Return the (x, y) coordinate for the center point of the cell that contains the specified text.  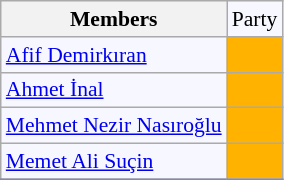
Party (255, 19)
Memet Ali Suçin (114, 162)
Mehmet Nezir Nasıroğlu (114, 126)
Afif Demirkıran (114, 55)
Ahmet İnal (114, 90)
Members (114, 19)
